Capture the cell that displays the provided text and extract its [X, Y] central coordinate. 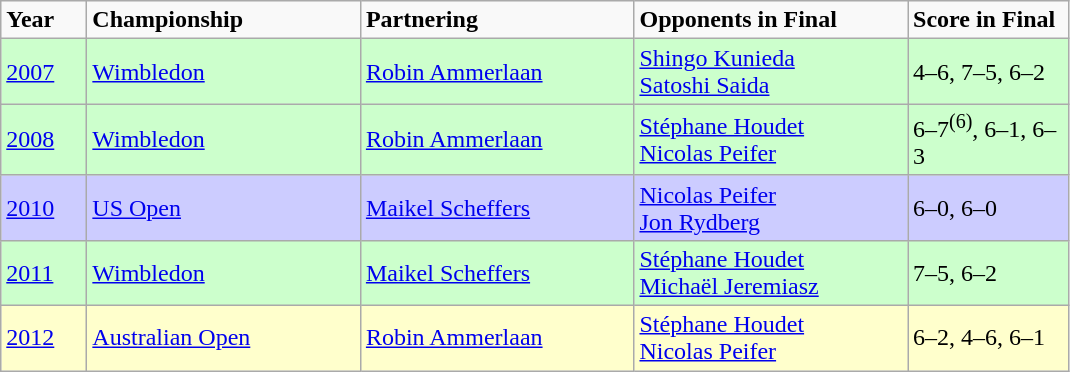
US Open [224, 208]
6–7(6), 6–1, 6–3 [988, 140]
2008 [44, 140]
Nicolas Peifer Jon Rydberg [771, 208]
2012 [44, 338]
2007 [44, 72]
Score in Final [988, 20]
Opponents in Final [771, 20]
4–6, 7–5, 6–2 [988, 72]
Year [44, 20]
2010 [44, 208]
6–0, 6–0 [988, 208]
7–5, 6–2 [988, 272]
Championship [224, 20]
2011 [44, 272]
Partnering [497, 20]
Australian Open [224, 338]
Stéphane Houdet Michaël Jeremiasz [771, 272]
6–2, 4–6, 6–1 [988, 338]
Shingo Kunieda Satoshi Saida [771, 72]
